Detect which cell encompasses the target text, then output its (X, Y) center coordinate. 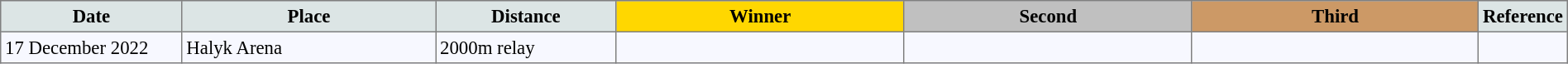
2000m relay (526, 47)
17 December 2022 (91, 47)
Distance (526, 17)
Place (309, 17)
Third (1335, 17)
Winner (760, 17)
Second (1048, 17)
Reference (1523, 17)
Halyk Arena (309, 47)
Date (91, 17)
